Extract the [x, y] coordinate from the center of the cell holding the provided text.  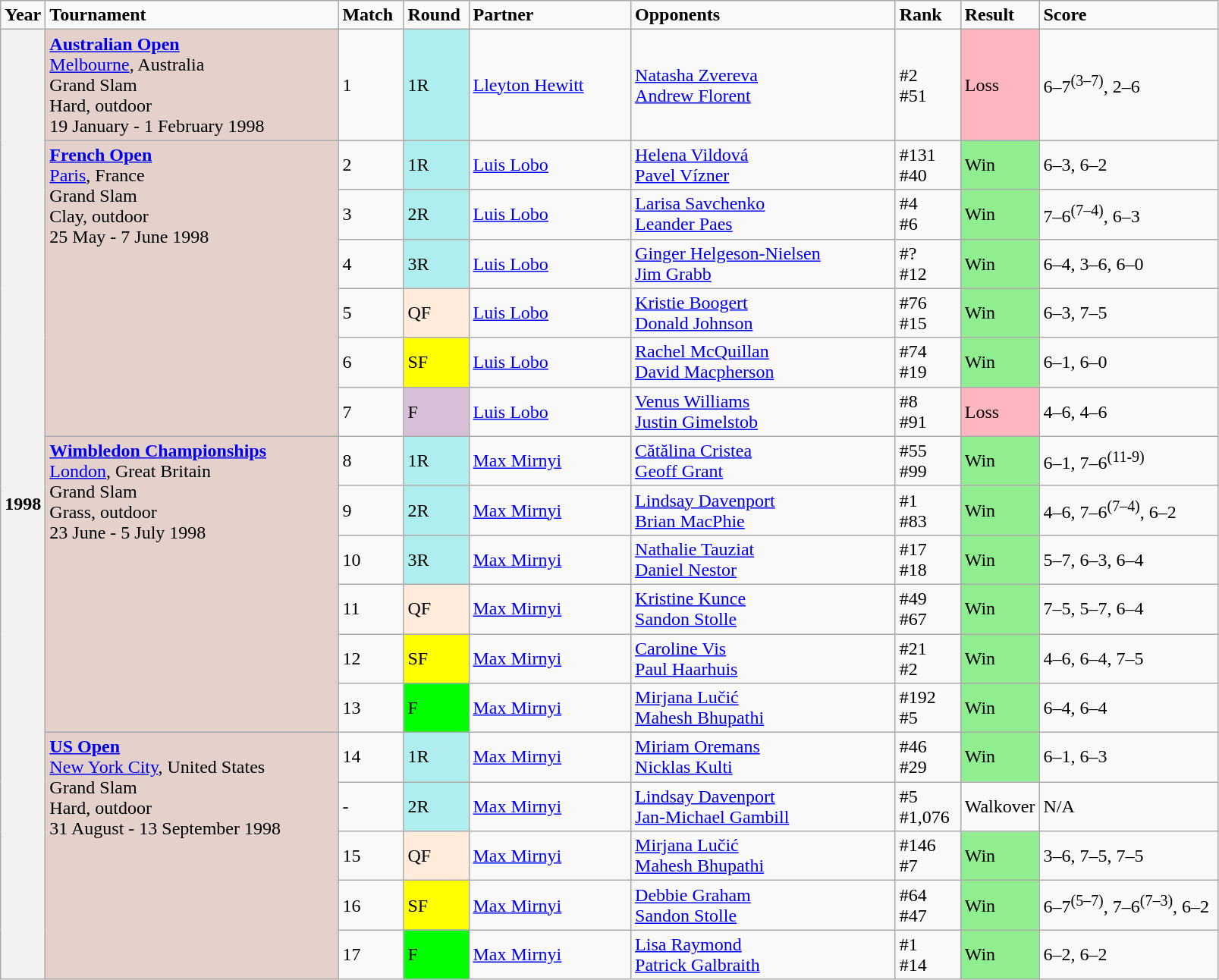
Partner [550, 15]
6–2, 6–2 [1129, 954]
Nathalie Tauziat Daniel Nestor [763, 560]
7–5, 5–7, 6–4 [1129, 608]
1998 [23, 504]
- [371, 807]
8 [371, 461]
6–3, 7–5 [1129, 313]
#49#67 [928, 608]
12 [371, 658]
#146#7 [928, 856]
Rachel McQuillan David Macpherson [763, 363]
7–6(7–4), 6–3 [1129, 214]
6–1, 6–0 [1129, 363]
Rank [928, 15]
#46#29 [928, 757]
5 [371, 313]
Cătălina Cristea Geoff Grant [763, 461]
Round [436, 15]
Tournament [192, 15]
#64#47 [928, 906]
#5#1,076 [928, 807]
#21#2 [928, 658]
#?#12 [928, 264]
Kristie Boogert Donald Johnson [763, 313]
N/A [1129, 807]
French Open Paris, FranceGrand SlamClay, outdoor25 May - 7 June 1998 [192, 288]
6–7(5–7), 7–6(7–3), 6–2 [1129, 906]
#74#19 [928, 363]
Venus Williams Justin Gimelstob [763, 411]
Wimbledon Championships London, Great BritainGrand SlamGrass, outdoor23 June - 5 July 1998 [192, 584]
6–4, 6–4 [1129, 708]
#2#51 [928, 85]
Year [23, 15]
3–6, 7–5, 7–5 [1129, 856]
Ginger Helgeson-Nielsen Jim Grabb [763, 264]
4–6, 4–6 [1129, 411]
Opponents [763, 15]
#8#91 [928, 411]
11 [371, 608]
2 [371, 165]
4–6, 6–4, 7–5 [1129, 658]
#131#40 [928, 165]
#4#6 [928, 214]
#55#99 [928, 461]
6–1, 7–6(11-9) [1129, 461]
6 [371, 363]
1 [371, 85]
#192#5 [928, 708]
3 [371, 214]
US Open New York City, United StatesGrand SlamHard, outdoor31 August - 13 September 1998 [192, 856]
Australian Open Melbourne, AustraliaGrand SlamHard, outdoor19 January - 1 February 1998 [192, 85]
14 [371, 757]
15 [371, 856]
4 [371, 264]
Lisa Raymond Patrick Galbraith [763, 954]
5–7, 6–3, 6–4 [1129, 560]
Walkover [1000, 807]
#76#15 [928, 313]
Kristine Kunce Sandon Stolle [763, 608]
Debbie Graham Sandon Stolle [763, 906]
7 [371, 411]
9 [371, 510]
Helena Vildová Pavel Vízner [763, 165]
#1#83 [928, 510]
13 [371, 708]
Lindsay Davenport Jan-Michael Gambill [763, 807]
Match [371, 15]
Miriam Oremans Nicklas Kulti [763, 757]
6–3, 6–2 [1129, 165]
6–1, 6–3 [1129, 757]
Score [1129, 15]
6–7(3–7), 2–6 [1129, 85]
Caroline Vis Paul Haarhuis [763, 658]
Result [1000, 15]
10 [371, 560]
#1#14 [928, 954]
4–6, 7–6(7–4), 6–2 [1129, 510]
Lleyton Hewitt [550, 85]
Larisa Savchenko Leander Paes [763, 214]
Natasha Zvereva Andrew Florent [763, 85]
Lindsay Davenport Brian MacPhie [763, 510]
17 [371, 954]
16 [371, 906]
6–4, 3–6, 6–0 [1129, 264]
#17#18 [928, 560]
